Find where the given text appears and provide that cell's center as [X, Y] coordinate. 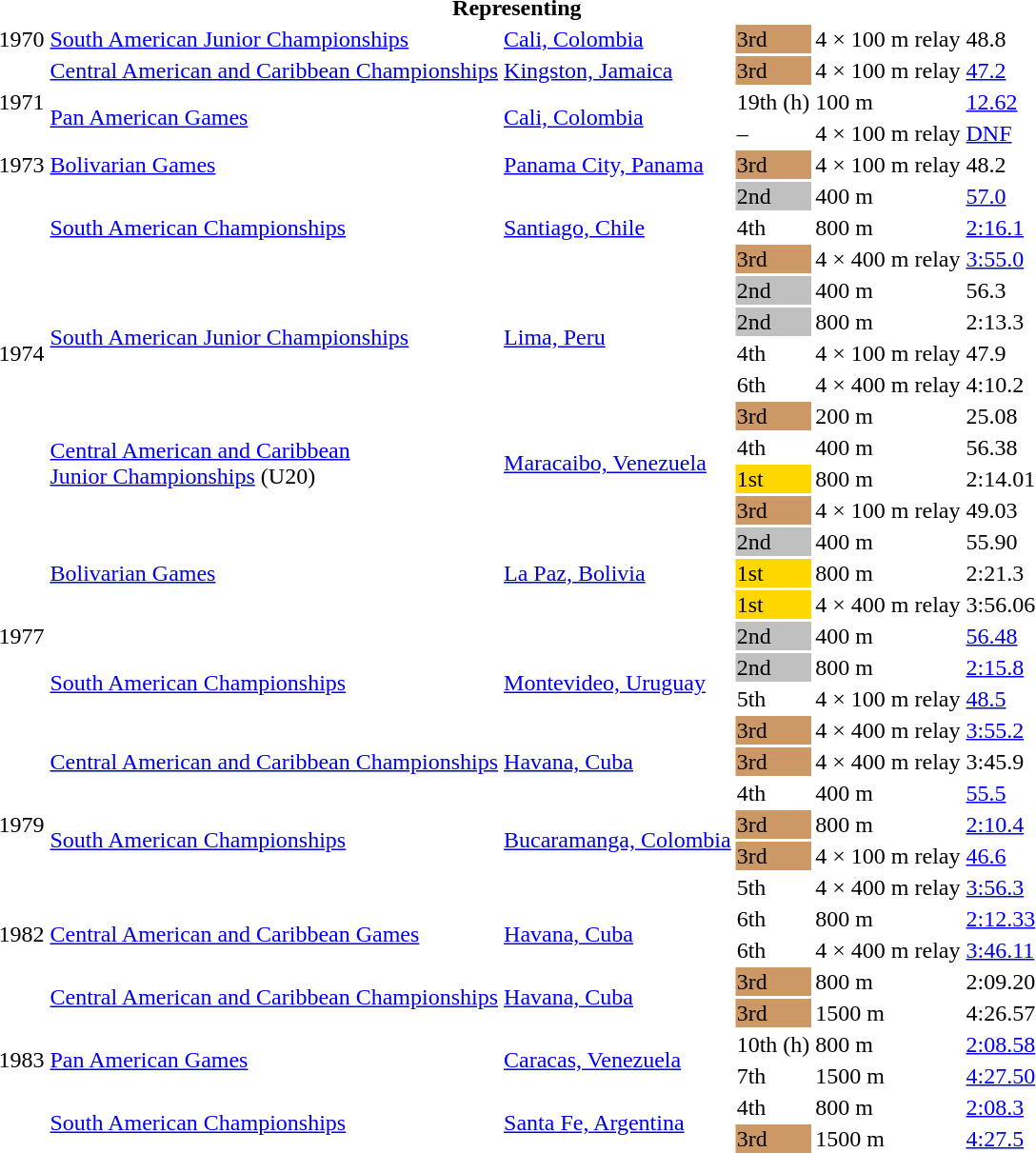
100 m [887, 102]
– [773, 133]
La Paz, Bolivia [618, 573]
Santa Fe, Argentina [618, 1123]
Caracas, Venezuela [618, 1061]
19th (h) [773, 102]
Bucaramanga, Colombia [618, 840]
Kingston, Jamaica [618, 70]
Montevideo, Uruguay [618, 684]
200 m [887, 416]
Central American and Caribbean Games [274, 935]
7th [773, 1076]
Central American and CaribbeanJunior Championships (U20) [274, 463]
Santiago, Chile [618, 228]
Panama City, Panama [618, 165]
10th (h) [773, 1044]
Maracaibo, Venezuela [618, 463]
Lima, Peru [618, 337]
